Determine the (x, y) coordinate at the center of the cell enclosing the given text.  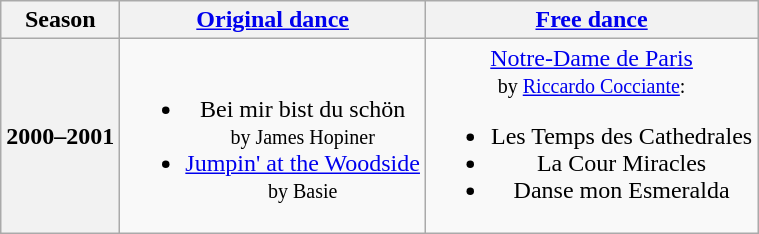
Notre-Dame de Paris by Riccardo Cocciante: Les Temps des CathedralesLa Cour MiraclesDanse mon Esmeralda (591, 136)
Bei mir bist du schön by James Hopiner Jumpin' at the Woodside by Basie (273, 136)
Free dance (591, 20)
Season (60, 20)
2000–2001 (60, 136)
Original dance (273, 20)
